Pinpoint the cell where the given text exists, returning its [x, y] midpoint coordinate. 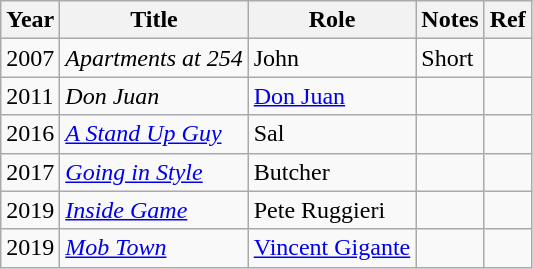
John [332, 58]
2017 [30, 172]
Apartments at 254 [154, 58]
2011 [30, 96]
Vincent Gigante [332, 248]
Role [332, 20]
2007 [30, 58]
Going in Style [154, 172]
Notes [450, 20]
Title [154, 20]
Pete Ruggieri [332, 210]
A Stand Up Guy [154, 134]
2016 [30, 134]
Mob Town [154, 248]
Ref [508, 20]
Inside Game [154, 210]
Short [450, 58]
Sal [332, 134]
Butcher [332, 172]
Year [30, 20]
